Identify which cell holds the provided text, then report its (X, Y) central coordinate. 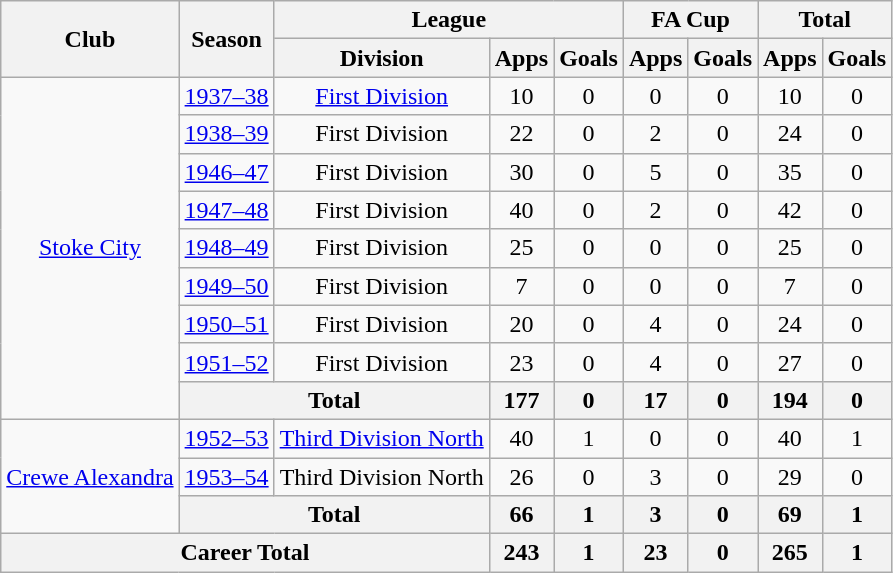
Career Total (245, 553)
20 (521, 324)
FA Cup (690, 20)
29 (790, 477)
Division (382, 58)
Stoke City (90, 248)
1950–51 (226, 324)
243 (521, 553)
1951–52 (226, 362)
26 (521, 477)
194 (790, 400)
Club (90, 39)
35 (790, 172)
Crewe Alexandra (90, 476)
5 (655, 172)
69 (790, 515)
66 (521, 515)
177 (521, 400)
1949–50 (226, 286)
Season (226, 39)
1938–39 (226, 134)
League (448, 20)
1948–49 (226, 248)
27 (790, 362)
1953–54 (226, 477)
1946–47 (226, 172)
1952–53 (226, 438)
22 (521, 134)
1937–38 (226, 96)
265 (790, 553)
30 (521, 172)
1947–48 (226, 210)
42 (790, 210)
17 (655, 400)
